Capture the cell that displays the provided text and extract its (X, Y) central coordinate. 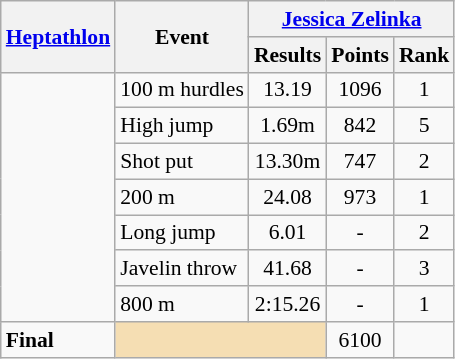
200 m (182, 197)
6.01 (288, 233)
Long jump (182, 233)
842 (360, 126)
747 (360, 162)
13.30m (288, 162)
Event (182, 36)
Jessica Zelinka (352, 19)
6100 (360, 340)
41.68 (288, 269)
800 m (182, 304)
1.69m (288, 126)
13.19 (288, 90)
3 (424, 269)
100 m hurdles (182, 90)
Javelin throw (182, 269)
Shot put (182, 162)
24.08 (288, 197)
1096 (360, 90)
5 (424, 126)
Results (288, 55)
Final (58, 340)
Points (360, 55)
2:15.26 (288, 304)
High jump (182, 126)
973 (360, 197)
Heptathlon (58, 36)
Rank (424, 55)
